Extract the (X, Y) coordinate from the center of the cell holding the provided text.  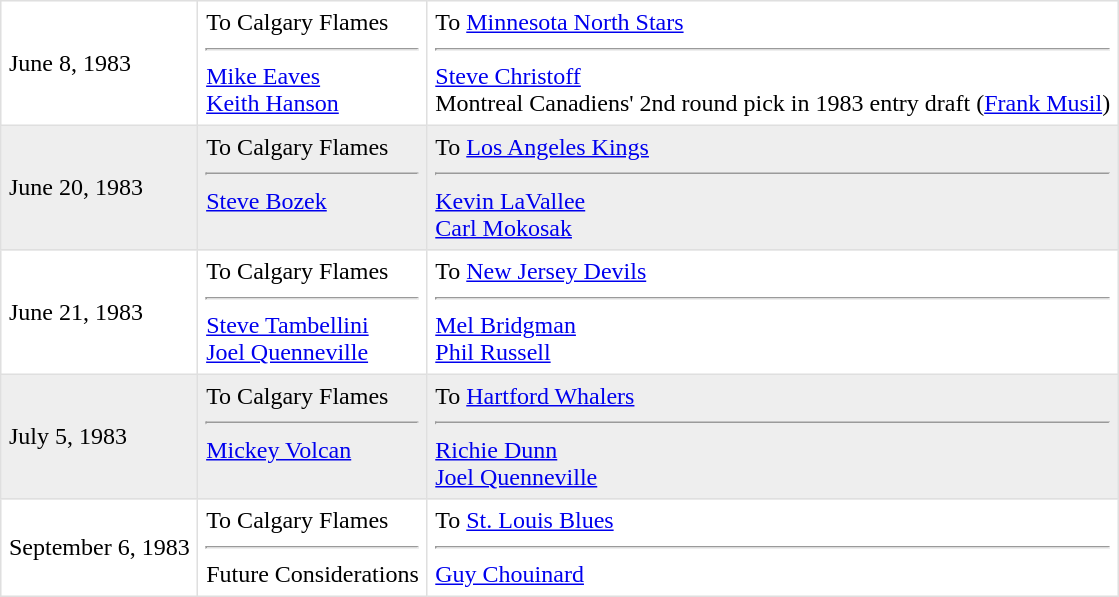
To Calgary Flames Mickey Volcan (312, 436)
June 21, 1983 (100, 312)
To Minnesota North StarsSteve ChristoffMontreal Canadiens' 2nd round pick in 1983 entry draft (Frank Musil) (772, 63)
To Calgary Flames Future Considerations (312, 548)
To St. Louis BluesGuy Chouinard (772, 548)
To Calgary Flames Steve Bozek (312, 187)
To New Jersey DevilsMel BridgmanPhil Russell (772, 312)
September 6, 1983 (100, 548)
To Calgary Flames Mike EavesKeith Hanson (312, 63)
To Calgary Flames Steve TambelliniJoel Quenneville (312, 312)
To Los Angeles KingsKevin LaValleeCarl Mokosak (772, 187)
July 5, 1983 (100, 436)
June 20, 1983 (100, 187)
To Hartford WhalersRichie DunnJoel Quenneville (772, 436)
June 8, 1983 (100, 63)
